Provide the [X, Y] coordinate of the cell's center where the given text is located.  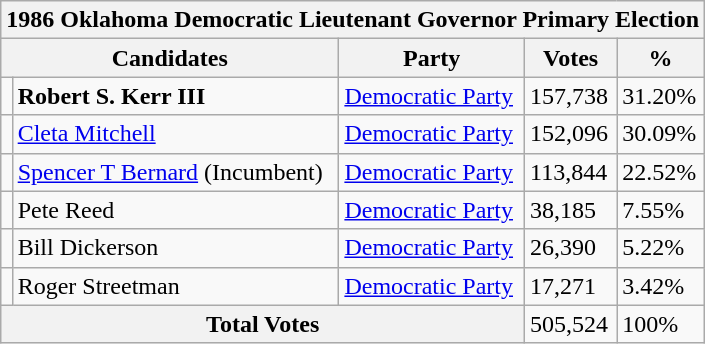
152,096 [571, 134]
Spencer T Bernard (Incumbent) [176, 172]
Robert S. Kerr III [176, 96]
22.52% [661, 172]
Cleta Mitchell [176, 134]
30.09% [661, 134]
Candidates [170, 58]
5.22% [661, 248]
26,390 [571, 248]
38,185 [571, 210]
Total Votes [263, 324]
% [661, 58]
113,844 [571, 172]
157,738 [571, 96]
17,271 [571, 286]
Bill Dickerson [176, 248]
31.20% [661, 96]
100% [661, 324]
Roger Streetman [176, 286]
7.55% [661, 210]
Votes [571, 58]
505,524 [571, 324]
Pete Reed [176, 210]
3.42% [661, 286]
Party [432, 58]
1986 Oklahoma Democratic Lieutenant Governor Primary Election [353, 20]
